Find where the given text appears and provide that cell's center as [X, Y] coordinate. 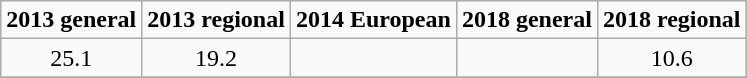
19.2 [216, 58]
2014 European [373, 20]
10.6 [672, 58]
2013 regional [216, 20]
2018 general [526, 20]
2018 regional [672, 20]
25.1 [72, 58]
2013 general [72, 20]
